From the cell containing the given text, extract its center point as [x, y] coordinate. 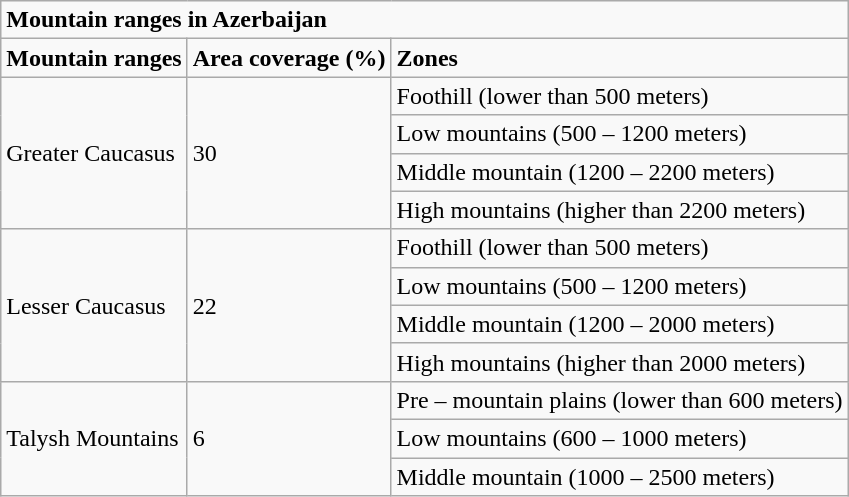
Middle mountain (1200 – 2000 meters) [620, 324]
High mountains (higher than 2200 meters) [620, 210]
Lesser Caucasus [94, 305]
Pre – mountain plains (lower than 600 meters) [620, 400]
High mountains (higher than 2000 meters) [620, 362]
22 [289, 305]
6 [289, 438]
Greater Caucasus [94, 153]
Mountain ranges [94, 58]
Mountain ranges in Azerbaijan [424, 20]
Talysh Mountains [94, 438]
Middle mountain (1200 – 2200 meters) [620, 172]
Area coverage (%) [289, 58]
Low mountains (600 – 1000 meters) [620, 438]
Zones [620, 58]
30 [289, 153]
Middle mountain (1000 – 2500 meters) [620, 477]
